Capture the cell that displays the provided text and extract its (x, y) central coordinate. 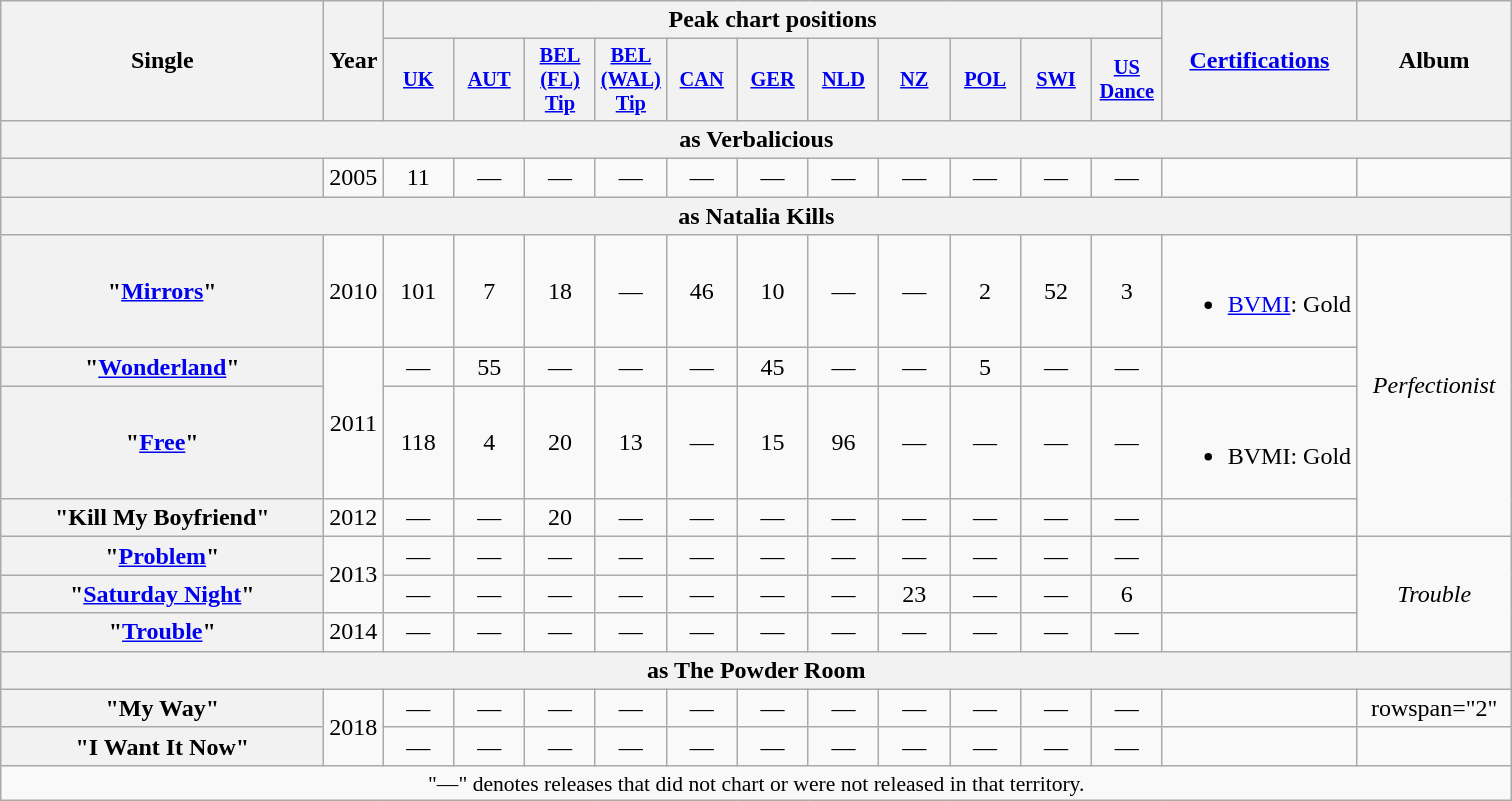
as The Powder Room (756, 670)
Peak chart positions (772, 20)
3 (1126, 292)
"Wonderland" (162, 367)
10 (772, 292)
2005 (354, 178)
18 (560, 292)
13 (630, 442)
2011 (354, 424)
Trouble (1434, 594)
UK (418, 80)
2010 (354, 292)
"My Way" (162, 708)
AUT (490, 80)
GER (772, 80)
"Kill My Boyfriend" (162, 518)
US Dance (1126, 80)
"Trouble" (162, 632)
CAN (702, 80)
"I Want It Now" (162, 746)
15 (772, 442)
55 (490, 367)
rowspan="2" (1434, 708)
Perfectionist (1434, 386)
96 (844, 442)
SWI (1056, 80)
2013 (354, 575)
Certifications (1259, 61)
52 (1056, 292)
4 (490, 442)
NLD (844, 80)
11 (418, 178)
as Verbalicious (756, 139)
45 (772, 367)
as Natalia Kills (756, 216)
2012 (354, 518)
POL (986, 80)
Single (162, 61)
NZ (914, 80)
"Mirrors" (162, 292)
"—" denotes releases that did not chart or were not released in that territory. (756, 783)
23 (914, 594)
Year (354, 61)
6 (1126, 594)
BEL(WAL)Tip (630, 80)
2018 (354, 727)
Album (1434, 61)
118 (418, 442)
5 (986, 367)
"Saturday Night" (162, 594)
2 (986, 292)
2014 (354, 632)
7 (490, 292)
"Free" (162, 442)
46 (702, 292)
BEL(FL)Tip (560, 80)
101 (418, 292)
"Problem" (162, 556)
